Search for the cell housing the specified text and yield its [x, y] center coordinate. 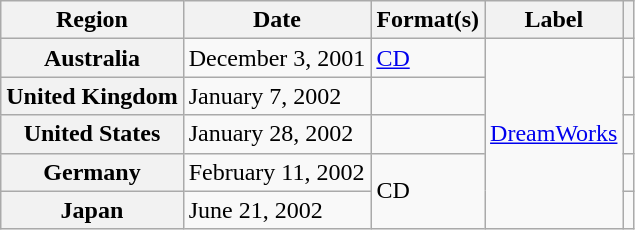
June 21, 2002 [277, 210]
DreamWorks [554, 134]
December 3, 2001 [277, 58]
Japan [92, 210]
January 28, 2002 [277, 134]
United States [92, 134]
Label [554, 20]
January 7, 2002 [277, 96]
Date [277, 20]
Format(s) [428, 20]
Australia [92, 58]
United Kingdom [92, 96]
Region [92, 20]
February 11, 2002 [277, 172]
Germany [92, 172]
